Return the [X, Y] coordinate for the center point of the cell that contains the specified text.  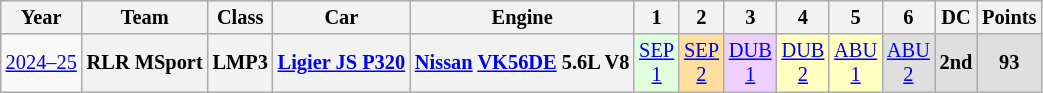
2024–25 [42, 63]
SEP1 [656, 63]
4 [804, 17]
93 [1009, 63]
6 [908, 17]
DUB2 [804, 63]
1 [656, 17]
Nissan VK56DE 5.6L V8 [522, 63]
Class [240, 17]
Engine [522, 17]
ABU1 [856, 63]
2nd [956, 63]
SEP2 [702, 63]
Points [1009, 17]
Ligier JS P320 [342, 63]
5 [856, 17]
3 [750, 17]
LMP3 [240, 63]
DC [956, 17]
Car [342, 17]
Team [145, 17]
DUB1 [750, 63]
2 [702, 17]
ABU2 [908, 63]
RLR MSport [145, 63]
Year [42, 17]
